Locate the cell with the specified text and output its (x, y) center coordinate. 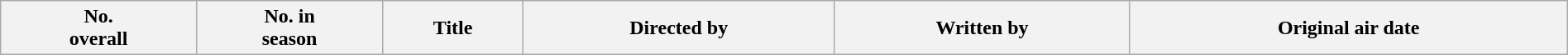
Original air date (1348, 28)
No.overall (99, 28)
No. inseason (289, 28)
Written by (982, 28)
Directed by (678, 28)
Title (453, 28)
